Provide the [X, Y] coordinate of the cell's center where the given text is located.  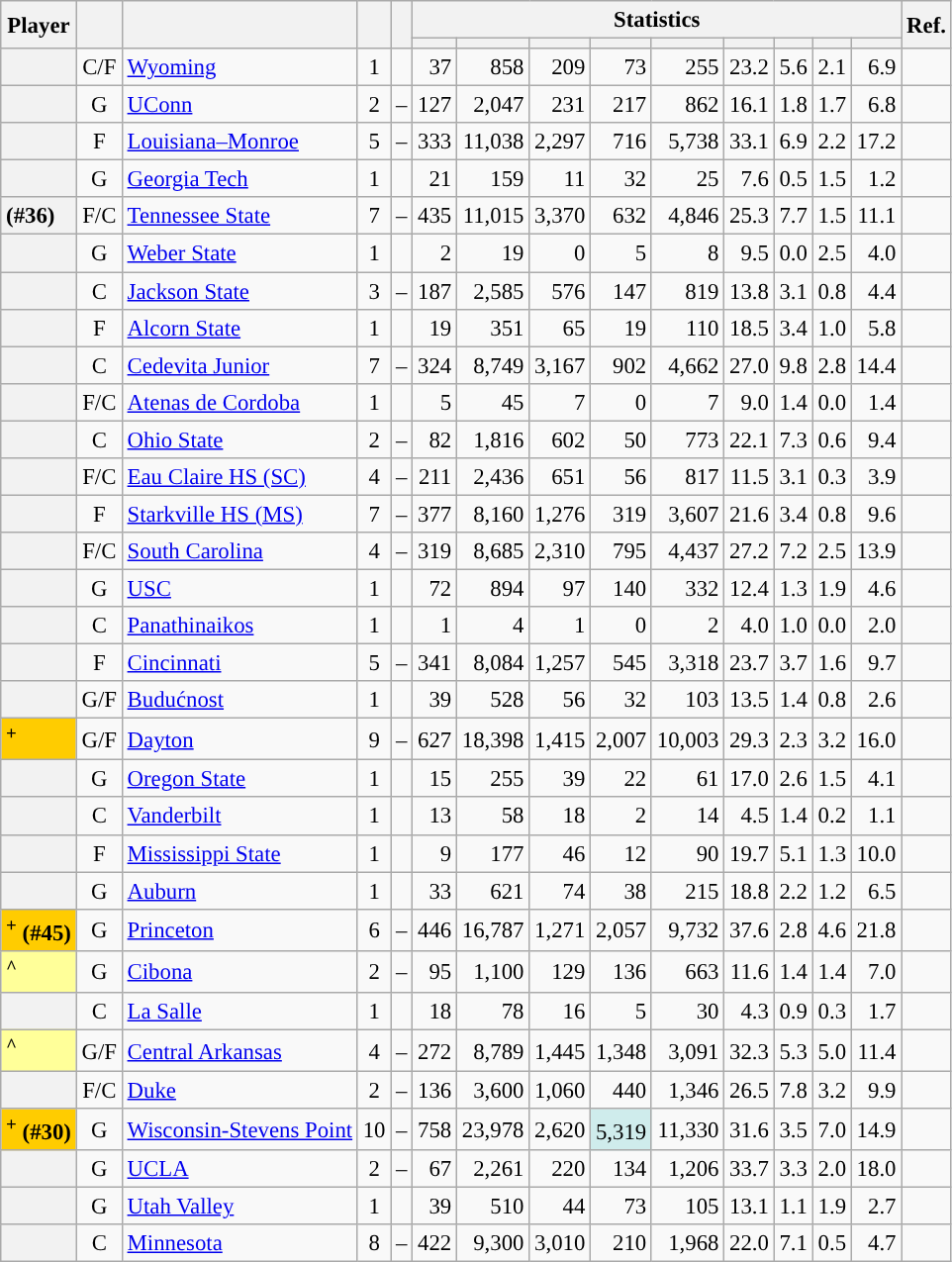
231 [560, 105]
South Carolina [239, 551]
16,787 [493, 929]
33.7 [749, 1169]
2,297 [560, 142]
11,038 [493, 142]
819 [687, 291]
58 [493, 817]
341 [435, 663]
8,084 [493, 663]
Central Arkansas [239, 1050]
5,738 [687, 142]
0.6 [831, 439]
15 [435, 779]
5.3 [794, 1050]
324 [435, 365]
4.4 [876, 291]
902 [621, 365]
Starkville HS (MS) [239, 514]
10,003 [687, 739]
3,091 [687, 1050]
61 [687, 779]
Cibona [239, 972]
110 [687, 328]
44 [560, 1207]
UCLA [239, 1169]
2,436 [493, 477]
65 [560, 328]
217 [621, 105]
858 [493, 67]
2,310 [560, 551]
Georgia Tech [239, 179]
1,276 [560, 514]
7.2 [794, 551]
621 [493, 891]
9.6 [876, 514]
5.1 [794, 853]
Jackson State [239, 291]
25.3 [749, 217]
La Salle [239, 1012]
2.7 [876, 1207]
377 [435, 514]
38 [621, 891]
C/F [99, 67]
2,007 [621, 739]
0.2 [831, 817]
26.5 [749, 1091]
29.3 [749, 739]
3 [374, 291]
22 [621, 779]
8,749 [493, 365]
+ [39, 739]
351 [493, 328]
Wyoming [239, 67]
14.9 [876, 1129]
16.1 [749, 105]
Ohio State [239, 439]
127 [435, 105]
7.7 [794, 217]
1,271 [560, 929]
78 [493, 1012]
4,846 [687, 217]
663 [687, 972]
3.7 [794, 663]
6.5 [876, 891]
862 [687, 105]
18.5 [749, 328]
576 [560, 291]
11.6 [749, 972]
773 [687, 439]
4,662 [687, 365]
11.1 [876, 217]
Statistics [657, 20]
12.4 [749, 588]
220 [560, 1169]
Cedevita Junior [239, 365]
9.0 [749, 402]
23.7 [749, 663]
6.8 [876, 105]
82 [435, 439]
Panathinaikos [239, 626]
(#36) [39, 217]
67 [435, 1169]
140 [621, 588]
+ (#45) [39, 929]
272 [435, 1050]
95 [435, 972]
Utah Valley [239, 1207]
Vanderbilt [239, 817]
332 [687, 588]
6 [374, 929]
7.3 [794, 439]
627 [435, 739]
Duke [239, 1091]
446 [435, 929]
13.5 [749, 700]
13.9 [876, 551]
2,057 [621, 929]
12 [621, 853]
50 [621, 439]
21 [435, 179]
7.6 [749, 179]
758 [435, 1129]
13 [435, 817]
17.0 [749, 779]
8,789 [493, 1050]
2,585 [493, 291]
33.1 [749, 142]
16.0 [876, 739]
+ (#30) [39, 1129]
510 [493, 1207]
1,100 [493, 972]
5.8 [876, 328]
0.5 [794, 179]
1,060 [560, 1091]
37 [435, 67]
1,206 [687, 1169]
632 [621, 217]
11,015 [493, 217]
2.3 [794, 739]
651 [560, 477]
1,348 [621, 1050]
1,445 [560, 1050]
103 [687, 700]
Ref. [926, 25]
5.0 [831, 1050]
2,047 [493, 105]
31.6 [749, 1129]
Mississippi State [239, 853]
Cincinnati [239, 663]
147 [621, 291]
USC [239, 588]
Budućnost [239, 700]
27.0 [749, 365]
215 [687, 891]
8,160 [493, 514]
25 [687, 179]
18.8 [749, 891]
4.1 [876, 779]
1.8 [794, 105]
72 [435, 588]
74 [560, 891]
3.3 [794, 1169]
3,167 [560, 365]
UConn [239, 105]
19.7 [749, 853]
105 [687, 1207]
90 [687, 853]
2,261 [493, 1169]
177 [493, 853]
134 [621, 1169]
440 [621, 1091]
3,600 [493, 1091]
18.0 [876, 1169]
23,978 [493, 1129]
Oregon State [239, 779]
9,732 [687, 929]
0.9 [794, 1012]
5,319 [621, 1129]
32.3 [749, 1050]
894 [493, 588]
Weber State [239, 253]
Louisiana–Monroe [239, 142]
16 [560, 1012]
10 [374, 1129]
602 [560, 439]
Auburn [239, 891]
7.8 [794, 1091]
1,257 [560, 663]
37.6 [749, 929]
11.5 [749, 477]
Player [39, 25]
Eau Claire HS (SC) [239, 477]
Princeton [239, 929]
3.9 [876, 477]
11.4 [876, 1050]
13.8 [749, 291]
9.7 [876, 663]
Atenas de Cordoba [239, 402]
22.1 [749, 439]
528 [493, 700]
2.1 [831, 67]
Tennessee State [239, 217]
3,607 [687, 514]
33 [435, 891]
8 [687, 253]
46 [560, 853]
545 [621, 663]
13.1 [749, 1207]
3,370 [560, 217]
209 [560, 67]
1,415 [560, 739]
14.4 [876, 365]
129 [560, 972]
11 [560, 179]
9.4 [876, 439]
17.2 [876, 142]
27.2 [749, 551]
4.5 [749, 817]
21.6 [749, 514]
187 [435, 291]
3.5 [794, 1129]
45 [493, 402]
2,620 [560, 1129]
3,318 [687, 663]
Dayton [239, 739]
159 [493, 179]
21.8 [876, 929]
4,437 [687, 551]
14 [687, 817]
1,346 [687, 1091]
4.3 [749, 1012]
97 [560, 588]
8,685 [493, 551]
817 [687, 477]
Wisconsin-Stevens Point [239, 1129]
1.6 [831, 663]
23.2 [749, 67]
11,330 [687, 1129]
18,398 [493, 739]
1,816 [493, 439]
Alcorn State [239, 328]
716 [621, 142]
30 [687, 1012]
5.6 [794, 67]
9.5 [749, 253]
10.0 [876, 853]
9.9 [876, 1091]
211 [435, 477]
795 [621, 551]
435 [435, 217]
333 [435, 142]
9.8 [794, 365]
